Locate the cell with the specified text and output its [X, Y] center coordinate. 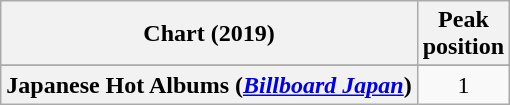
Chart (2019) [209, 34]
Peakposition [463, 34]
1 [463, 85]
Japanese Hot Albums (Billboard Japan) [209, 85]
